Return (X, Y) of the center of cell containing provided text 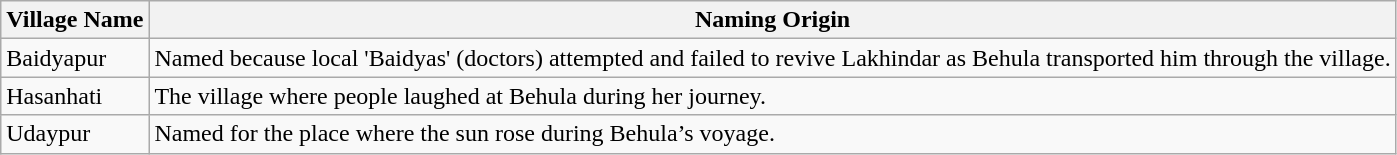
Hasanhati (75, 96)
Udaypur (75, 134)
The village where people laughed at Behula during her journey. (772, 96)
Village Name (75, 20)
Baidyapur (75, 58)
Named because local 'Baidyas' (doctors) attempted and failed to revive Lakhindar as Behula transported him through the village. (772, 58)
Naming Origin (772, 20)
Named for the place where the sun rose during Behula’s voyage. (772, 134)
